Detect which cell encompasses the target text, then output its (x, y) center coordinate. 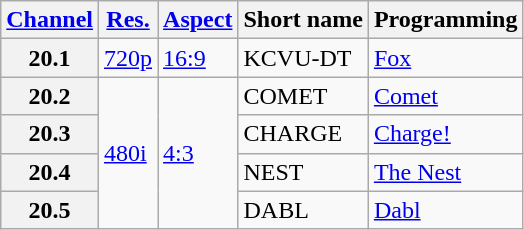
Channel (50, 20)
Aspect (198, 20)
20.2 (50, 96)
NEST (303, 172)
Dabl (446, 210)
Res. (128, 20)
20.1 (50, 58)
Programming (446, 20)
Short name (303, 20)
480i (128, 153)
Charge! (446, 134)
KCVU-DT (303, 58)
20.5 (50, 210)
Fox (446, 58)
720p (128, 58)
Comet (446, 96)
20.3 (50, 134)
The Nest (446, 172)
16:9 (198, 58)
4:3 (198, 153)
CHARGE (303, 134)
20.4 (50, 172)
DABL (303, 210)
COMET (303, 96)
